Search for the cell housing the specified text and yield its [X, Y] center coordinate. 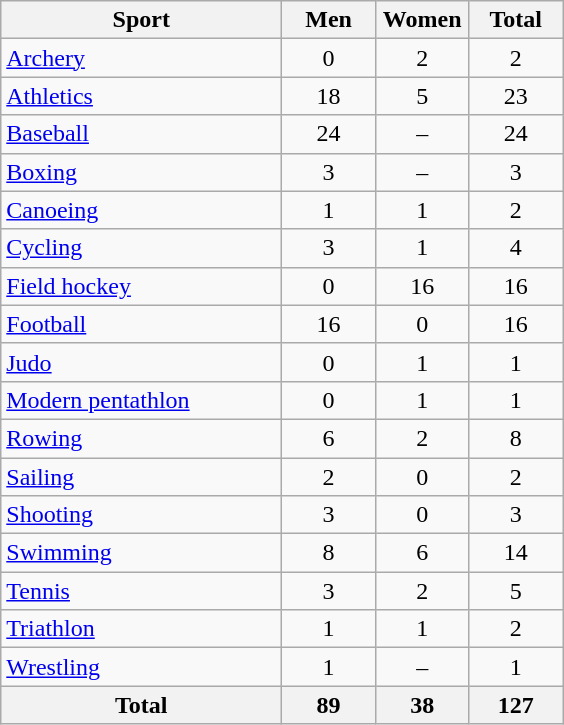
Boxing [142, 172]
Tennis [142, 591]
Cycling [142, 248]
38 [422, 705]
Sailing [142, 477]
89 [329, 705]
23 [516, 96]
Baseball [142, 134]
18 [329, 96]
127 [516, 705]
Modern pentathlon [142, 400]
Rowing [142, 438]
Sport [142, 20]
4 [516, 248]
Wrestling [142, 667]
Triathlon [142, 629]
Shooting [142, 515]
Judo [142, 362]
Field hockey [142, 286]
Women [422, 20]
Athletics [142, 96]
Archery [142, 58]
Swimming [142, 553]
14 [516, 553]
Men [329, 20]
Football [142, 324]
Canoeing [142, 210]
